Identify which cell holds the provided text, then report its [x, y] central coordinate. 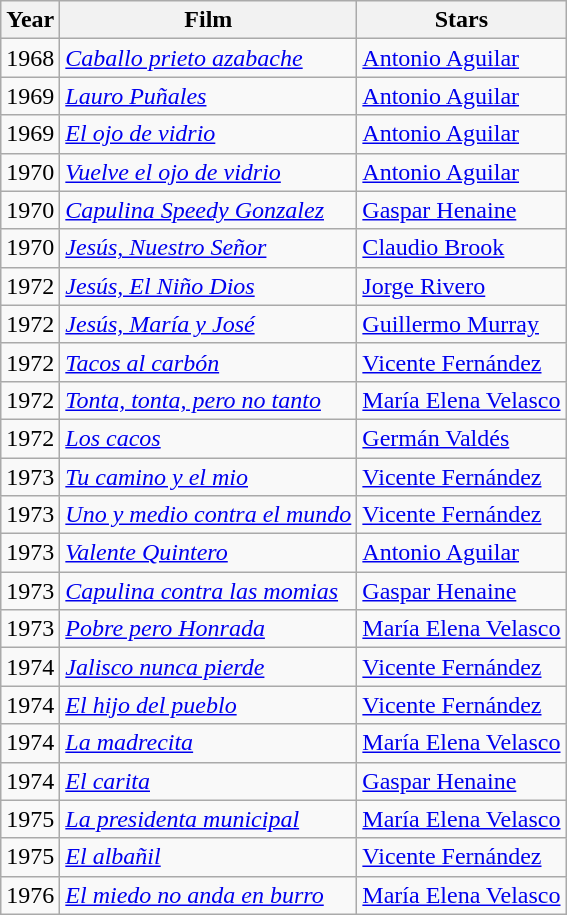
El carita [208, 781]
Los cacos [208, 438]
Jalisco nunca pierde [208, 667]
Jesús, El Niño Dios [208, 286]
Jesús, Nuestro Señor [208, 248]
Claudio Brook [462, 248]
Valente Quintero [208, 553]
La madrecita [208, 743]
Vuelve el ojo de vidrio [208, 172]
Guillermo Murray [462, 324]
El albañil [208, 857]
La presidenta municipal [208, 819]
Jesús, María y José [208, 324]
Stars [462, 20]
Tu camino y el mio [208, 477]
Germán Valdés [462, 438]
Year [30, 20]
El miedo no anda en burro [208, 895]
Jorge Rivero [462, 286]
Pobre pero Honrada [208, 629]
Lauro Puñales [208, 96]
1968 [30, 58]
Capulina Speedy Gonzalez [208, 210]
Capulina contra las momias [208, 591]
Uno y medio contra el mundo [208, 515]
Tacos al carbón [208, 362]
El ojo de vidrio [208, 134]
Caballo prieto azabache [208, 58]
Film [208, 20]
El hijo del pueblo [208, 705]
Tonta, tonta, pero no tanto [208, 400]
1976 [30, 895]
